Scan for the cell matching the given text and deliver its [X, Y] coordinate at center. 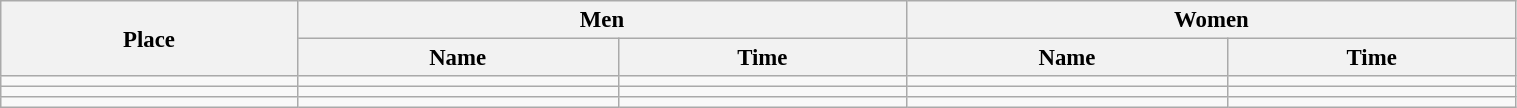
Women [1212, 20]
Men [602, 20]
Place [150, 38]
